Scan for the cell matching the given text and deliver its [X, Y] coordinate at center. 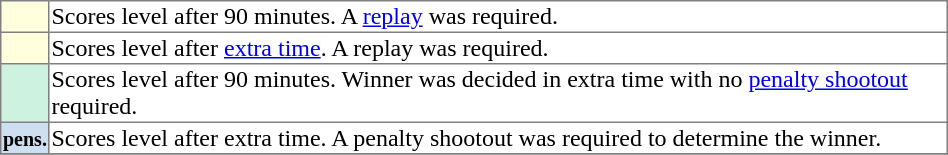
Scores level after extra time. A replay was required. [498, 48]
Scores level after 90 minutes. A replay was required. [498, 17]
pens. [25, 138]
Scores level after 90 minutes. Winner was decided in extra time with no penalty shootout required. [498, 93]
Scores level after extra time. A penalty shootout was required to determine the winner. [498, 138]
